Output the (X, Y) coordinate of the center of the cell containing the given text.  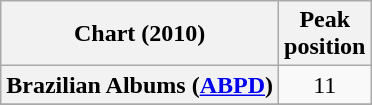
Chart (2010) (140, 34)
Peakposition (325, 34)
11 (325, 85)
Brazilian Albums (ABPD) (140, 85)
